Search for the cell housing the specified text and yield its (x, y) center coordinate. 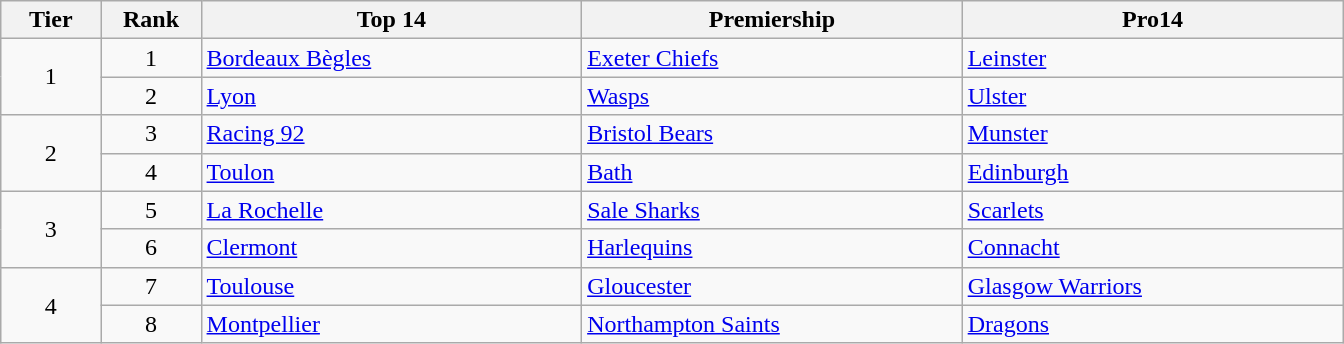
Dragons (1152, 324)
8 (151, 324)
Connacht (1152, 248)
Montpellier (392, 324)
6 (151, 248)
Glasgow Warriors (1152, 286)
Northampton Saints (772, 324)
Scarlets (1152, 210)
Racing 92 (392, 134)
Exeter Chiefs (772, 58)
Top 14 (392, 20)
Lyon (392, 96)
Toulouse (392, 286)
Bordeaux Bègles (392, 58)
Clermont (392, 248)
5 (151, 210)
Bristol Bears (772, 134)
Bath (772, 172)
Gloucester (772, 286)
Tier (51, 20)
Munster (1152, 134)
Toulon (392, 172)
Sale Sharks (772, 210)
Ulster (1152, 96)
Wasps (772, 96)
Rank (151, 20)
Edinburgh (1152, 172)
Pro14 (1152, 20)
7 (151, 286)
Premiership (772, 20)
La Rochelle (392, 210)
Harlequins (772, 248)
Leinster (1152, 58)
